Detect which cell encompasses the target text, then output its (x, y) center coordinate. 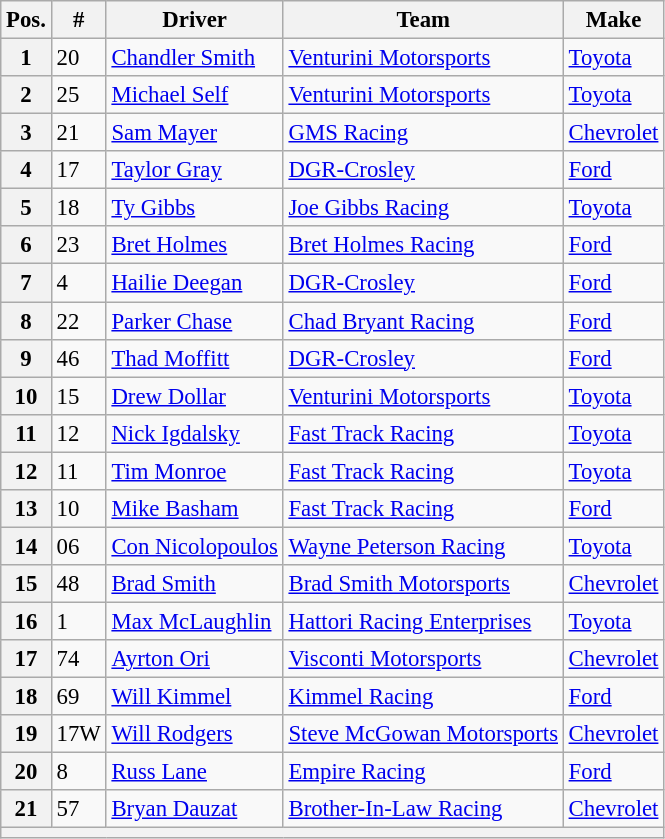
Will Kimmel (194, 697)
Empire Racing (423, 772)
Joe Gibbs Racing (423, 208)
Ty Gibbs (194, 208)
Brad Smith Motorsports (423, 584)
57 (78, 809)
7 (26, 283)
14 (26, 546)
3 (26, 133)
Steve McGowan Motorsports (423, 734)
48 (78, 584)
Taylor Gray (194, 170)
22 (78, 321)
16 (26, 621)
5 (26, 208)
Bret Holmes Racing (423, 245)
Visconti Motorsports (423, 659)
Bryan Dauzat (194, 809)
13 (26, 509)
Will Rodgers (194, 734)
Hailie Deegan (194, 283)
Con Nicolopoulos (194, 546)
6 (26, 245)
Chandler Smith (194, 58)
25 (78, 95)
06 (78, 546)
Tim Monroe (194, 471)
Driver (194, 20)
Team (423, 20)
Sam Mayer (194, 133)
Wayne Peterson Racing (423, 546)
Mike Basham (194, 509)
Brother-In-Law Racing (423, 809)
Kimmel Racing (423, 697)
17W (78, 734)
Make (613, 20)
69 (78, 697)
Brad Smith (194, 584)
Max McLaughlin (194, 621)
Drew Dollar (194, 396)
2 (26, 95)
Chad Bryant Racing (423, 321)
74 (78, 659)
GMS Racing (423, 133)
Hattori Racing Enterprises (423, 621)
Parker Chase (194, 321)
Thad Moffitt (194, 358)
46 (78, 358)
9 (26, 358)
Ayrton Ori (194, 659)
Pos. (26, 20)
# (78, 20)
Michael Self (194, 95)
Russ Lane (194, 772)
Bret Holmes (194, 245)
Nick Igdalsky (194, 433)
23 (78, 245)
19 (26, 734)
